Find where the given text appears and provide that cell's center as (x, y) coordinate. 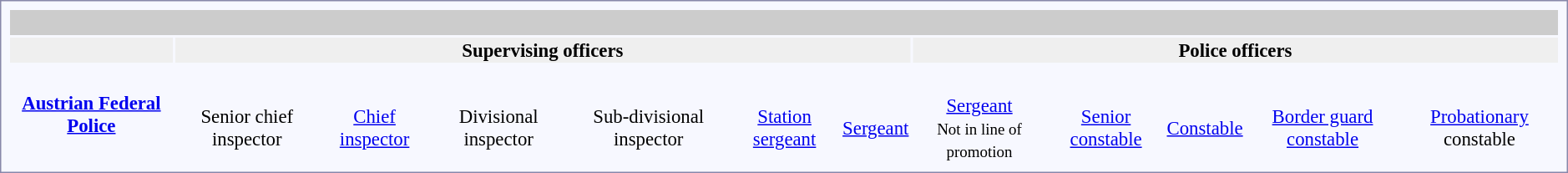
Police officers (1236, 50)
Probationary constable (1479, 117)
Station sergeant (785, 117)
Senior chief inspector (247, 117)
Chief inspector (375, 117)
Senior constable (1105, 117)
Sergeant (876, 117)
Supervising officers (543, 50)
Constable (1205, 117)
Border guard constable (1323, 117)
Austrian Federal Police (92, 114)
Sub-divisional inspector (649, 117)
Divisional inspector (498, 117)
SergeantNot in line of promotion (979, 117)
